Search for the cell housing the specified text and yield its (x, y) center coordinate. 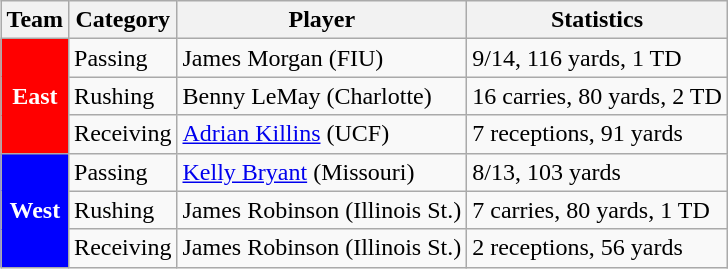
Benny LeMay (Charlotte) (322, 96)
7 receptions, 91 yards (598, 134)
Kelly Bryant (Missouri) (322, 172)
James Morgan (FIU) (322, 58)
Player (322, 20)
Adrian Killins (UCF) (322, 134)
Statistics (598, 20)
East (35, 96)
7 carries, 80 yards, 1 TD (598, 210)
16 carries, 80 yards, 2 TD (598, 96)
West (35, 210)
8/13, 103 yards (598, 172)
Category (123, 20)
Team (35, 20)
9/14, 116 yards, 1 TD (598, 58)
2 receptions, 56 yards (598, 248)
